Locate the cell with the specified text and output its [X, Y] center coordinate. 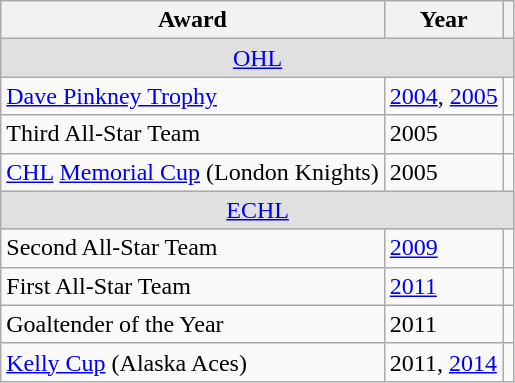
Award [192, 20]
Year [444, 20]
2011, 2014 [444, 362]
CHL Memorial Cup (London Knights) [192, 172]
2004, 2005 [444, 96]
Dave Pinkney Trophy [192, 96]
Second All-Star Team [192, 248]
2009 [444, 248]
OHL [258, 58]
Kelly Cup (Alaska Aces) [192, 362]
Goaltender of the Year [192, 324]
ECHL [258, 210]
Third All-Star Team [192, 134]
First All-Star Team [192, 286]
